Capture the cell that displays the provided text and extract its [X, Y] central coordinate. 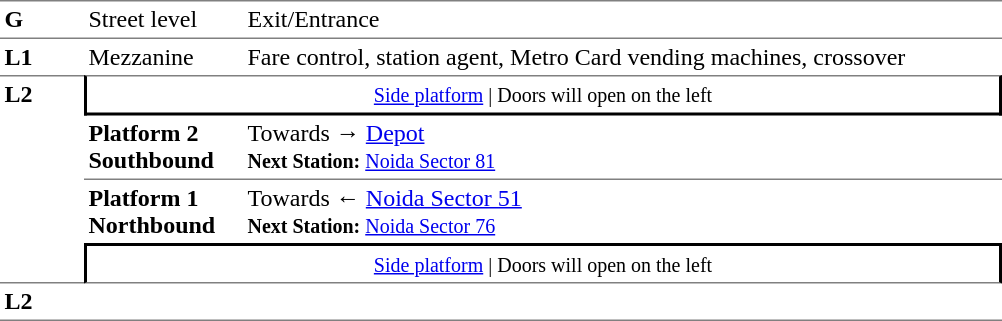
Mezzanine [164, 57]
Fare control, station agent, Metro Card vending machines, crossover [622, 57]
Platform 1Northbound [164, 212]
L1 [42, 57]
Towards ← Noida Sector 51Next Station: Noida Sector 76 [622, 212]
Platform 2Southbound [164, 148]
Exit/Entrance [622, 20]
Street level [164, 20]
L2 [42, 179]
Towards → DepotNext Station: Noida Sector 81 [622, 148]
G [42, 20]
